Return the [x, y] coordinate for the center point of the cell that contains the specified text.  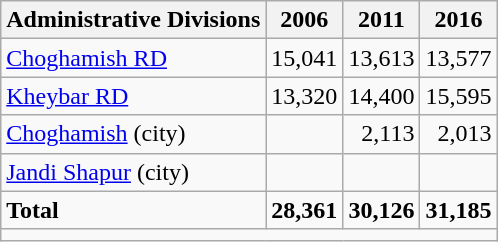
2,113 [382, 134]
13,613 [382, 58]
2006 [304, 20]
Choghamish (city) [134, 134]
31,185 [458, 210]
2011 [382, 20]
Kheybar RD [134, 96]
13,320 [304, 96]
15,595 [458, 96]
2016 [458, 20]
2,013 [458, 134]
13,577 [458, 58]
Choghamish RD [134, 58]
Administrative Divisions [134, 20]
28,361 [304, 210]
15,041 [304, 58]
30,126 [382, 210]
14,400 [382, 96]
Total [134, 210]
Jandi Shapur (city) [134, 172]
